Pinpoint the cell where the given text exists, returning its (X, Y) midpoint coordinate. 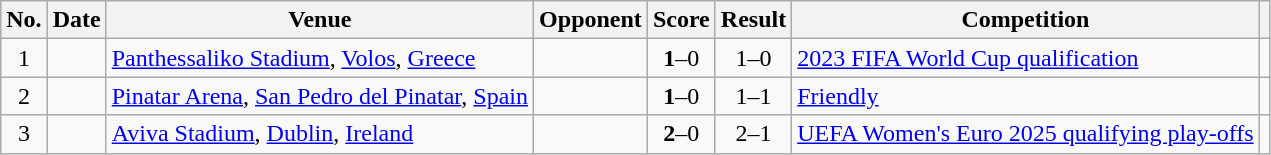
Score (681, 20)
1–1 (753, 96)
UEFA Women's Euro 2025 qualifying play-offs (1026, 134)
Competition (1026, 20)
2–1 (753, 134)
Pinatar Arena, San Pedro del Pinatar, Spain (320, 96)
Friendly (1026, 96)
3 (24, 134)
Venue (320, 20)
1 (24, 58)
Opponent (591, 20)
Date (76, 20)
No. (24, 20)
2023 FIFA World Cup qualification (1026, 58)
Result (753, 20)
2–0 (681, 134)
Panthessaliko Stadium, Volos, Greece (320, 58)
2 (24, 96)
Aviva Stadium, Dublin, Ireland (320, 134)
